Output the [X, Y] coordinate of the center of the cell containing the given text.  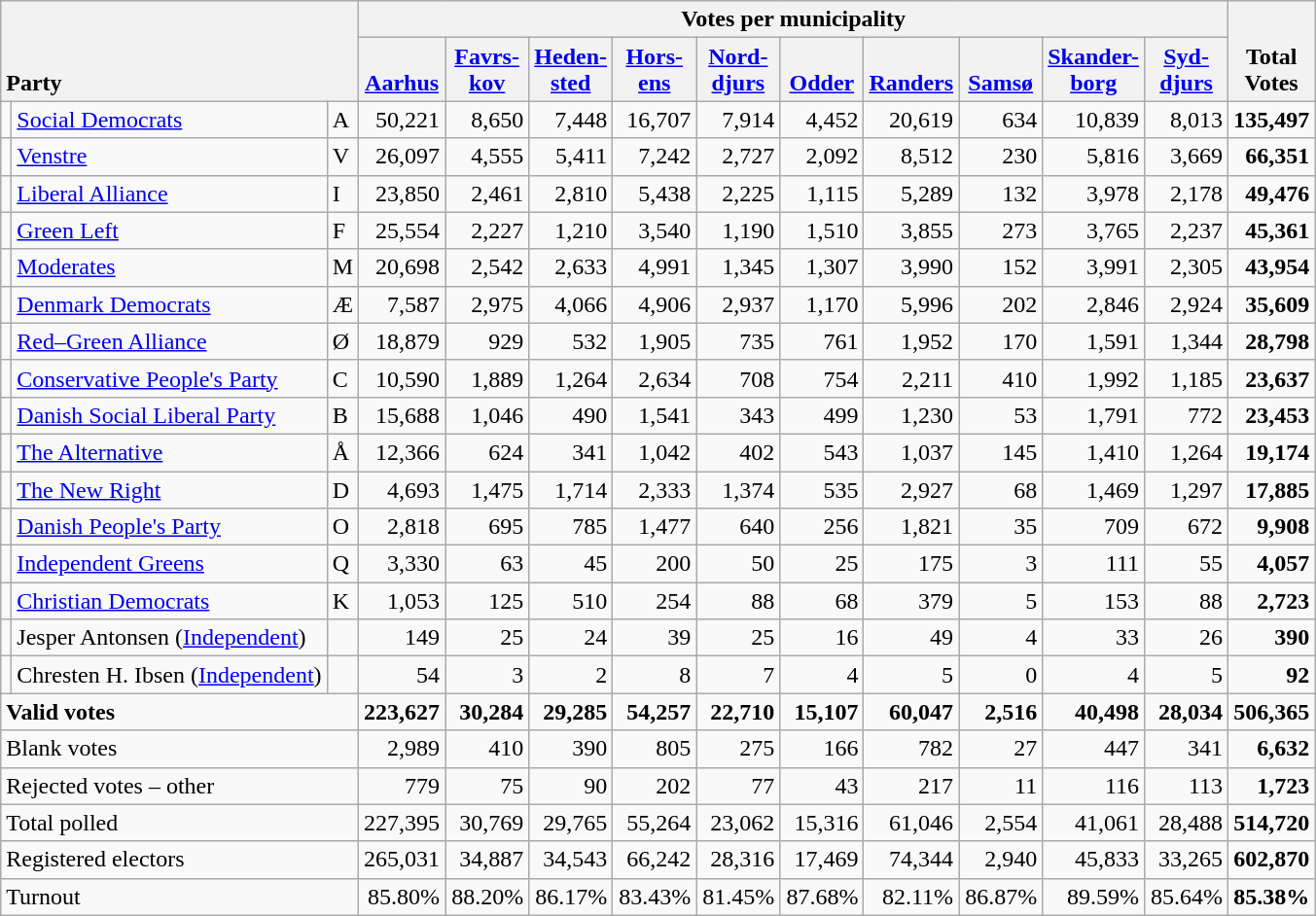
5,996 [911, 304]
1,185 [1187, 378]
Chresten H. Ibsen (Independent) [169, 675]
2,092 [822, 157]
5,816 [1093, 157]
45 [571, 564]
152 [1001, 267]
532 [571, 341]
709 [1093, 527]
2,237 [1187, 230]
735 [738, 341]
2,333 [655, 489]
11 [1001, 786]
33,265 [1187, 860]
85.38% [1272, 897]
1,469 [1093, 489]
2,516 [1001, 712]
35,609 [1272, 304]
1,042 [655, 452]
1,170 [822, 304]
200 [655, 564]
2,727 [738, 157]
22,710 [738, 712]
17,469 [822, 860]
15,316 [822, 823]
256 [822, 527]
Red–Green Alliance [169, 341]
1,297 [1187, 489]
125 [487, 601]
145 [1001, 452]
166 [822, 749]
7,448 [571, 120]
Skander- borg [1093, 70]
28,316 [738, 860]
2,461 [487, 194]
4,555 [487, 157]
1,345 [738, 267]
20,698 [403, 267]
1,952 [911, 341]
2 [571, 675]
75 [487, 786]
506,365 [1272, 712]
2,225 [738, 194]
61,046 [911, 823]
29,765 [571, 823]
45,833 [1093, 860]
O [342, 527]
402 [738, 452]
Hors- ens [655, 70]
805 [655, 749]
708 [738, 378]
3,669 [1187, 157]
I [342, 194]
55 [1187, 564]
2,940 [1001, 860]
23,453 [1272, 415]
1,714 [571, 489]
33 [1093, 638]
Odder [822, 70]
23,637 [1272, 378]
1,190 [738, 230]
254 [655, 601]
50 [738, 564]
8,512 [911, 157]
4,452 [822, 120]
1,905 [655, 341]
60,047 [911, 712]
116 [1093, 786]
135,497 [1272, 120]
4,906 [655, 304]
8,650 [487, 120]
2,818 [403, 527]
Votes per municipality [794, 19]
3,991 [1093, 267]
1,115 [822, 194]
Å [342, 452]
761 [822, 341]
Ø [342, 341]
B [342, 415]
7 [738, 675]
5,411 [571, 157]
Blank votes [180, 749]
227,395 [403, 823]
4,057 [1272, 564]
132 [1001, 194]
45,361 [1272, 230]
2,542 [487, 267]
1,723 [1272, 786]
Aarhus [403, 70]
1,477 [655, 527]
55,264 [655, 823]
2,305 [1187, 267]
89.59% [1093, 897]
82.11% [911, 897]
50,221 [403, 120]
C [342, 378]
26,097 [403, 157]
Syd- djurs [1187, 70]
90 [571, 786]
88.20% [487, 897]
343 [738, 415]
Jesper Antonsen (Independent) [169, 638]
53 [1001, 415]
111 [1093, 564]
Denmark Democrats [169, 304]
695 [487, 527]
V [342, 157]
1,210 [571, 230]
86.17% [571, 897]
16,707 [655, 120]
149 [403, 638]
929 [487, 341]
0 [1001, 675]
K [342, 601]
20,619 [911, 120]
77 [738, 786]
3,765 [1093, 230]
Favrs- kov [487, 70]
66,351 [1272, 157]
8 [655, 675]
2,924 [1187, 304]
34,887 [487, 860]
92 [1272, 675]
74,344 [911, 860]
63 [487, 564]
2,227 [487, 230]
Social Democrats [169, 120]
30,769 [487, 823]
7,914 [738, 120]
28,034 [1187, 712]
39 [655, 638]
16 [822, 638]
1,791 [1093, 415]
2,810 [571, 194]
Randers [911, 70]
4,693 [403, 489]
83.43% [655, 897]
514,720 [1272, 823]
3,540 [655, 230]
602,870 [1272, 860]
35 [1001, 527]
Æ [342, 304]
85.64% [1187, 897]
49,476 [1272, 194]
543 [822, 452]
1,591 [1093, 341]
1,230 [911, 415]
2,989 [403, 749]
1,344 [1187, 341]
Turnout [180, 897]
1,046 [487, 415]
D [342, 489]
43 [822, 786]
15,688 [403, 415]
1,374 [738, 489]
10,590 [403, 378]
624 [487, 452]
Samsø [1001, 70]
12,366 [403, 452]
510 [571, 601]
The Alternative [169, 452]
30,284 [487, 712]
Party [180, 51]
2,937 [738, 304]
2,927 [911, 489]
1,510 [822, 230]
7,587 [403, 304]
490 [571, 415]
28,488 [1187, 823]
447 [1093, 749]
Q [342, 564]
170 [1001, 341]
Registered electors [180, 860]
785 [571, 527]
672 [1187, 527]
54 [403, 675]
754 [822, 378]
41,061 [1093, 823]
5,438 [655, 194]
779 [403, 786]
230 [1001, 157]
2,211 [911, 378]
273 [1001, 230]
6,632 [1272, 749]
18,879 [403, 341]
1,037 [911, 452]
1,053 [403, 601]
2,723 [1272, 601]
Total Votes [1272, 51]
499 [822, 415]
1,541 [655, 415]
Rejected votes – other [180, 786]
2,178 [1187, 194]
1,307 [822, 267]
81.45% [738, 897]
66,242 [655, 860]
F [342, 230]
5,289 [911, 194]
153 [1093, 601]
23,850 [403, 194]
19,174 [1272, 452]
1,889 [487, 378]
772 [1187, 415]
23,062 [738, 823]
Christian Democrats [169, 601]
1,475 [487, 489]
29,285 [571, 712]
3,330 [403, 564]
3,978 [1093, 194]
3,990 [911, 267]
2,975 [487, 304]
Moderates [169, 267]
7,242 [655, 157]
113 [1187, 786]
Valid votes [180, 712]
Danish People's Party [169, 527]
10,839 [1093, 120]
2,846 [1093, 304]
24 [571, 638]
8,013 [1187, 120]
217 [911, 786]
15,107 [822, 712]
2,554 [1001, 823]
3,855 [911, 230]
634 [1001, 120]
M [342, 267]
535 [822, 489]
28,798 [1272, 341]
379 [911, 601]
Danish Social Liberal Party [169, 415]
17,885 [1272, 489]
9,908 [1272, 527]
2,634 [655, 378]
782 [911, 749]
4,066 [571, 304]
175 [911, 564]
265,031 [403, 860]
49 [911, 638]
Conservative People's Party [169, 378]
1,410 [1093, 452]
Heden- sted [571, 70]
640 [738, 527]
86.87% [1001, 897]
54,257 [655, 712]
Nord- djurs [738, 70]
25,554 [403, 230]
43,954 [1272, 267]
Venstre [169, 157]
A [342, 120]
Green Left [169, 230]
The New Right [169, 489]
26 [1187, 638]
223,627 [403, 712]
85.80% [403, 897]
1,992 [1093, 378]
87.68% [822, 897]
Total polled [180, 823]
4,991 [655, 267]
40,498 [1093, 712]
Liberal Alliance [169, 194]
27 [1001, 749]
34,543 [571, 860]
275 [738, 749]
2,633 [571, 267]
Independent Greens [169, 564]
1,821 [911, 527]
